Provide the (x, y) coordinate of the cell's center where the given text is located.  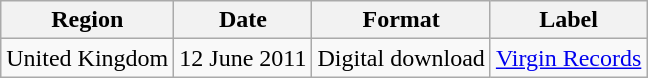
12 June 2011 (243, 58)
Virgin Records (568, 58)
Digital download (401, 58)
Date (243, 20)
United Kingdom (88, 58)
Format (401, 20)
Label (568, 20)
Region (88, 20)
